Identify which cell holds the provided text, then report its (x, y) central coordinate. 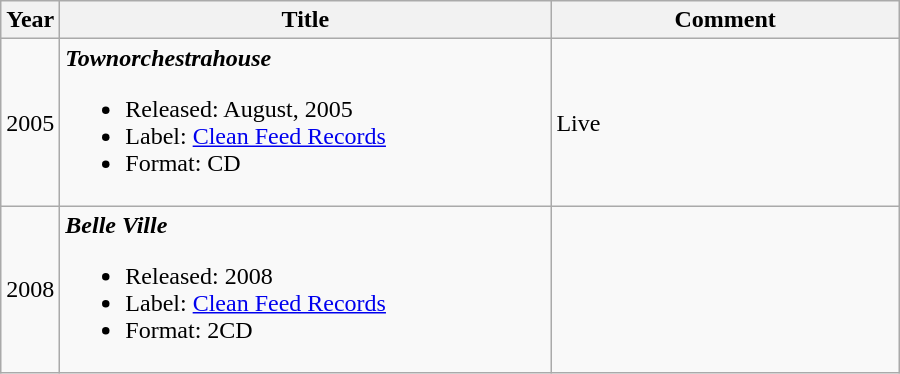
Belle VilleReleased: 2008Label: Clean Feed Records Format: 2CD (306, 290)
Live (726, 122)
Comment (726, 20)
2008 (30, 290)
2005 (30, 122)
TownorchestrahouseReleased: August, 2005Label: Clean Feed Records Format: CD (306, 122)
Title (306, 20)
Year (30, 20)
